From the cell containing the given text, extract its center point as [x, y] coordinate. 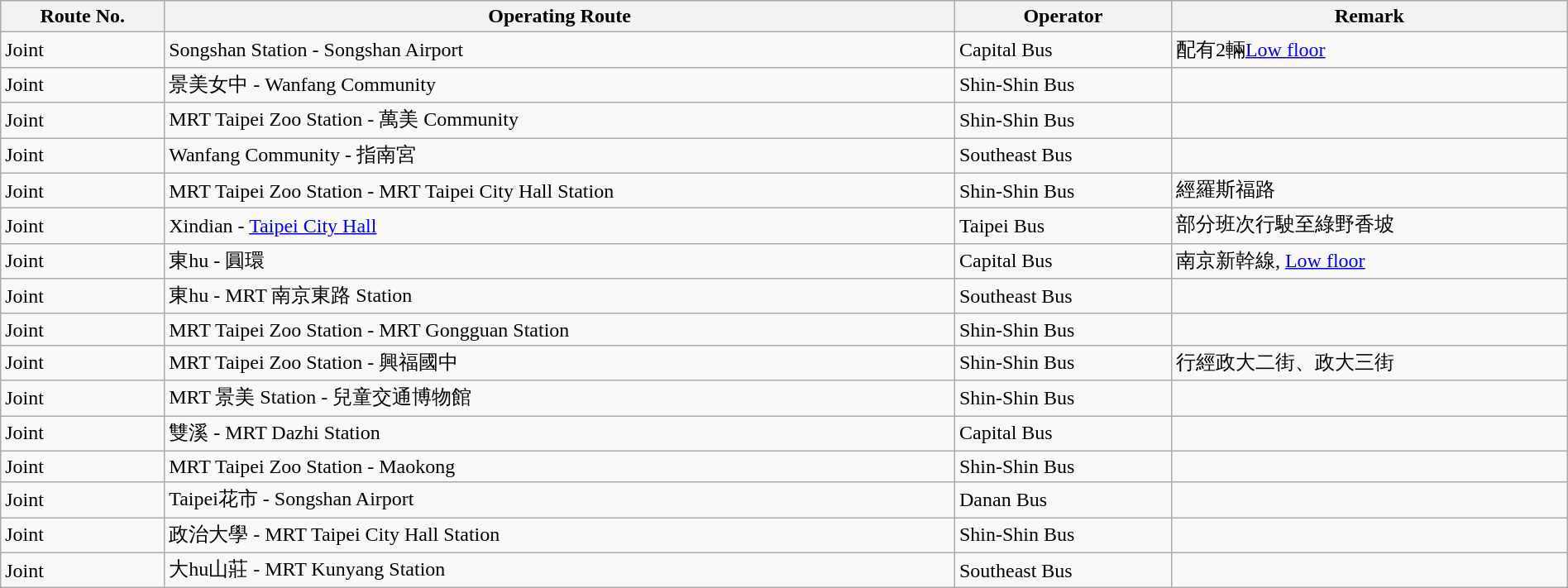
Danan Bus [1063, 500]
Taipei花市 - Songshan Airport [560, 500]
景美女中 - Wanfang Community [560, 84]
Route No. [83, 17]
Songshan Station - Songshan Airport [560, 50]
Wanfang Community - 指南宮 [560, 155]
雙溪 - MRT Dazhi Station [560, 433]
大hu山莊 - MRT Kunyang Station [560, 571]
Taipei Bus [1063, 227]
MRT Taipei Zoo Station - MRT Gongguan Station [560, 329]
Operating Route [560, 17]
行經政大二街、政大三街 [1370, 362]
Xindian - Taipei City Hall [560, 227]
配有2輛Low floor [1370, 50]
部分班次行駛至綠野香坡 [1370, 227]
政治大學 - MRT Taipei City Hall Station [560, 536]
MRT 景美 Station - 兒童交通博物館 [560, 399]
東hu - MRT 南京東路 Station [560, 296]
MRT Taipei Zoo Station - 興福國中 [560, 362]
MRT Taipei Zoo Station - Maokong [560, 466]
經羅斯福路 [1370, 190]
Operator [1063, 17]
MRT Taipei Zoo Station - 萬美 Community [560, 121]
東hu - 圓環 [560, 261]
MRT Taipei Zoo Station - MRT Taipei City Hall Station [560, 190]
Remark [1370, 17]
南京新幹線, Low floor [1370, 261]
